From the cell containing the given text, extract its center point as [X, Y] coordinate. 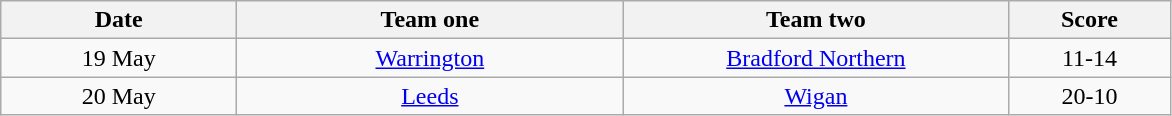
Leeds [430, 96]
11-14 [1090, 58]
19 May [119, 58]
Wigan [816, 96]
20 May [119, 96]
Team two [816, 20]
Team one [430, 20]
Warrington [430, 58]
Score [1090, 20]
20-10 [1090, 96]
Date [119, 20]
Bradford Northern [816, 58]
